Return (x, y) of the center of cell containing provided text 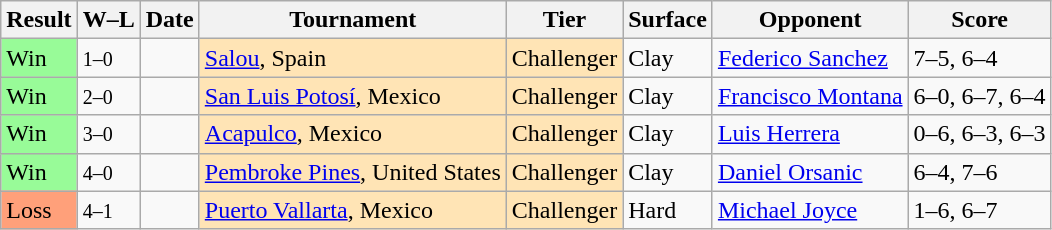
7–5, 6–4 (980, 58)
Salou, Spain (352, 58)
Pembroke Pines, United States (352, 172)
Tournament (352, 20)
San Luis Potosí, Mexico (352, 96)
Date (170, 20)
Surface (668, 20)
Puerto Vallarta, Mexico (352, 210)
Tier (564, 20)
Loss (39, 210)
Score (980, 20)
Federico Sanchez (810, 58)
4–1 (108, 210)
Michael Joyce (810, 210)
W–L (108, 20)
Luis Herrera (810, 134)
2–0 (108, 96)
Hard (668, 210)
6–0, 6–7, 6–4 (980, 96)
1–6, 6–7 (980, 210)
3–0 (108, 134)
1–0 (108, 58)
Francisco Montana (810, 96)
Opponent (810, 20)
Daniel Orsanic (810, 172)
Acapulco, Mexico (352, 134)
Result (39, 20)
6–4, 7–6 (980, 172)
4–0 (108, 172)
0–6, 6–3, 6–3 (980, 134)
